Determine the (X, Y) coordinate at the center of the cell enclosing the given text.  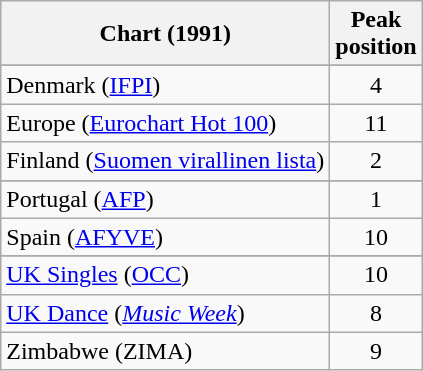
11 (376, 123)
Spain (AFYVE) (166, 237)
2 (376, 161)
1 (376, 199)
8 (376, 313)
Denmark (IFPI) (166, 85)
Portugal (AFP) (166, 199)
UK Singles (OCC) (166, 275)
Peakposition (376, 34)
UK Dance (Music Week) (166, 313)
Finland (Suomen virallinen lista) (166, 161)
Chart (1991) (166, 34)
4 (376, 85)
Europe (Eurochart Hot 100) (166, 123)
Zimbabwe (ZIMA) (166, 351)
9 (376, 351)
